Provide the [x, y] coordinate of the cell's center where the given text is located.  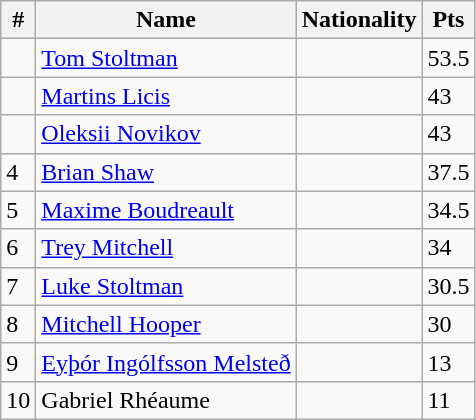
Tom Stoltman [166, 58]
5 [18, 210]
53.5 [448, 58]
9 [18, 362]
Nationality [359, 20]
37.5 [448, 172]
13 [448, 362]
Trey Mitchell [166, 248]
Luke Stoltman [166, 286]
Brian Shaw [166, 172]
Eyþór Ingólfsson Melsteð [166, 362]
34 [448, 248]
30 [448, 324]
7 [18, 286]
# [18, 20]
Oleksii Novikov [166, 134]
Mitchell Hooper [166, 324]
Martins Licis [166, 96]
30.5 [448, 286]
34.5 [448, 210]
Pts [448, 20]
Maxime Boudreault [166, 210]
Gabriel Rhéaume [166, 400]
6 [18, 248]
Name [166, 20]
11 [448, 400]
4 [18, 172]
10 [18, 400]
8 [18, 324]
